Detect which cell encompasses the target text, then output its (X, Y) center coordinate. 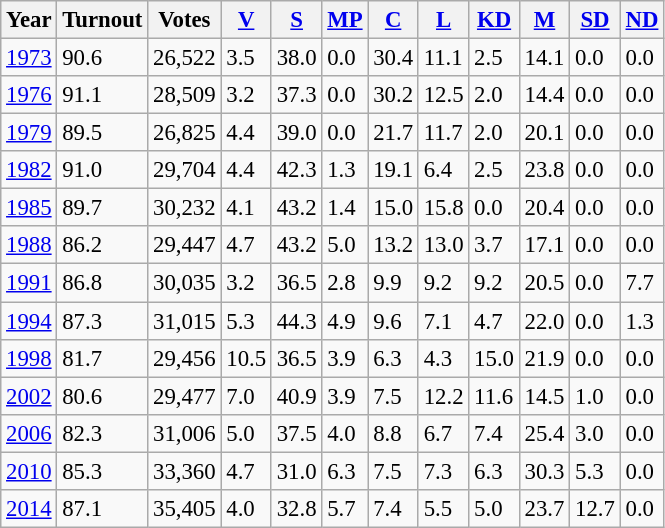
V (246, 20)
82.3 (102, 433)
2.8 (345, 283)
17.1 (544, 245)
14.1 (544, 58)
1998 (29, 358)
38.0 (296, 58)
13.0 (443, 245)
89.7 (102, 208)
21.7 (393, 133)
Votes (184, 20)
42.3 (296, 170)
25.4 (544, 433)
14.4 (544, 95)
ND (642, 20)
1.0 (595, 396)
19.1 (393, 170)
30,035 (184, 283)
7.7 (642, 283)
31,006 (184, 433)
44.3 (296, 321)
26,825 (184, 133)
29,447 (184, 245)
87.3 (102, 321)
1991 (29, 283)
28,509 (184, 95)
32.8 (296, 509)
4.9 (345, 321)
2010 (29, 471)
22.0 (544, 321)
91.0 (102, 170)
3.0 (595, 433)
1976 (29, 95)
23.7 (544, 509)
2002 (29, 396)
5.7 (345, 509)
15.8 (443, 208)
31,015 (184, 321)
Year (29, 20)
6.4 (443, 170)
29,704 (184, 170)
MP (345, 20)
20.5 (544, 283)
29,456 (184, 358)
12.7 (595, 509)
6.7 (443, 433)
20.1 (544, 133)
1994 (29, 321)
90.6 (102, 58)
4.3 (443, 358)
37.5 (296, 433)
86.2 (102, 245)
30.2 (393, 95)
3.7 (494, 245)
11.7 (443, 133)
C (393, 20)
11.1 (443, 58)
13.2 (393, 245)
10.5 (246, 358)
1988 (29, 245)
81.7 (102, 358)
26,522 (184, 58)
1973 (29, 58)
21.9 (544, 358)
29,477 (184, 396)
30.4 (393, 58)
8.8 (393, 433)
S (296, 20)
31.0 (296, 471)
1979 (29, 133)
40.9 (296, 396)
2006 (29, 433)
85.3 (102, 471)
SD (595, 20)
87.1 (102, 509)
L (443, 20)
35,405 (184, 509)
9.6 (393, 321)
23.8 (544, 170)
4.1 (246, 208)
5.5 (443, 509)
20.4 (544, 208)
80.6 (102, 396)
1985 (29, 208)
11.6 (494, 396)
12.5 (443, 95)
12.2 (443, 396)
37.3 (296, 95)
30,232 (184, 208)
3.5 (246, 58)
7.1 (443, 321)
30.3 (544, 471)
KD (494, 20)
1.4 (345, 208)
2014 (29, 509)
86.8 (102, 283)
9.9 (393, 283)
39.0 (296, 133)
91.1 (102, 95)
89.5 (102, 133)
Turnout (102, 20)
7.3 (443, 471)
7.0 (246, 396)
14.5 (544, 396)
M (544, 20)
33,360 (184, 471)
1982 (29, 170)
